Detect which cell encompasses the target text, then output its [x, y] center coordinate. 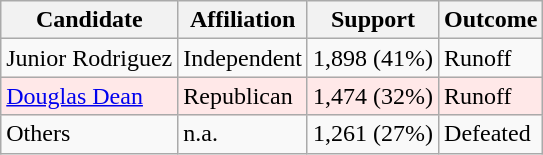
Candidate [90, 20]
n.a. [243, 134]
Republican [243, 96]
Support [372, 20]
Independent [243, 58]
Junior Rodriguez [90, 58]
1,474 (32%) [372, 96]
Douglas Dean [90, 96]
1,898 (41%) [372, 58]
Affiliation [243, 20]
Defeated [491, 134]
1,261 (27%) [372, 134]
Others [90, 134]
Outcome [491, 20]
